Locate the cell with the specified text and output its (X, Y) center coordinate. 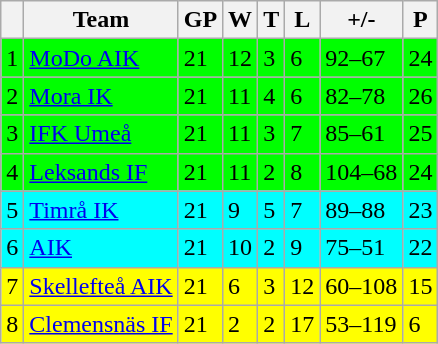
T (272, 20)
104–68 (362, 172)
60–108 (362, 286)
85–61 (362, 134)
P (420, 20)
L (302, 20)
+/- (362, 20)
75–51 (362, 248)
1 (12, 58)
92–67 (362, 58)
Mora IK (101, 96)
26 (420, 96)
23 (420, 210)
Skellefteå AIK (101, 286)
25 (420, 134)
W (240, 20)
GP (200, 20)
Team (101, 20)
89–88 (362, 210)
MoDo AIK (101, 58)
82–78 (362, 96)
22 (420, 248)
10 (240, 248)
15 (420, 286)
IFK Umeå (101, 134)
Leksands IF (101, 172)
17 (302, 324)
AIK (101, 248)
Clemensnäs IF (101, 324)
Timrå IK (101, 210)
53–119 (362, 324)
